Return (x, y) of the center of cell containing provided text 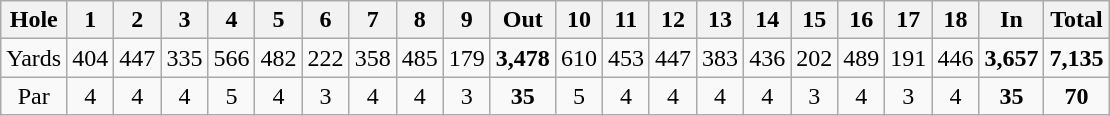
16 (862, 20)
358 (372, 58)
335 (184, 58)
Yards (34, 58)
222 (326, 58)
7,135 (1076, 58)
3,478 (522, 58)
453 (626, 58)
Par (34, 96)
404 (90, 58)
1 (90, 20)
202 (814, 58)
2 (138, 20)
9 (466, 20)
489 (862, 58)
6 (326, 20)
485 (420, 58)
482 (278, 58)
13 (720, 20)
12 (672, 20)
446 (956, 58)
191 (908, 58)
566 (232, 58)
383 (720, 58)
Total (1076, 20)
17 (908, 20)
610 (578, 58)
In (1012, 20)
18 (956, 20)
Out (522, 20)
10 (578, 20)
15 (814, 20)
179 (466, 58)
8 (420, 20)
7 (372, 20)
436 (768, 58)
70 (1076, 96)
14 (768, 20)
3,657 (1012, 58)
Hole (34, 20)
11 (626, 20)
